Identify which cell holds the provided text, then report its (X, Y) central coordinate. 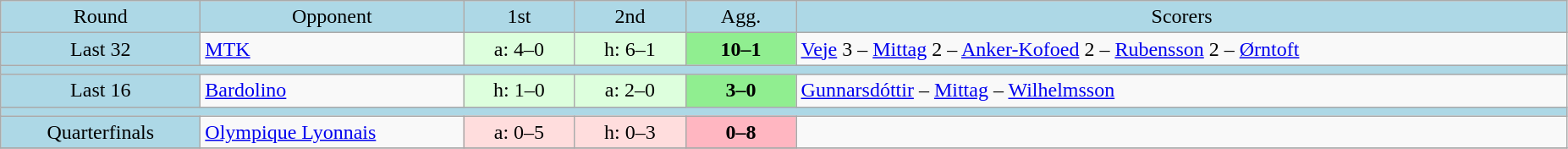
2nd (630, 17)
Gunnarsdóttir – Mittag – Wilhelmsson (1181, 91)
Quarterfinals (101, 132)
Round (101, 17)
a: 0–5 (520, 132)
0–8 (741, 132)
h: 6–1 (630, 49)
a: 2–0 (630, 91)
Olympique Lyonnais (332, 132)
3–0 (741, 91)
h: 0–3 (630, 132)
MTK (332, 49)
Veje 3 – Mittag 2 – Anker-Kofoed 2 – Rubensson 2 – Ørntoft (1181, 49)
Last 16 (101, 91)
10–1 (741, 49)
1st (520, 17)
Last 32 (101, 49)
Bardolino (332, 91)
Agg. (741, 17)
a: 4–0 (520, 49)
h: 1–0 (520, 91)
Scorers (1181, 17)
Opponent (332, 17)
